Scan for the cell matching the given text and deliver its [x, y] coordinate at center. 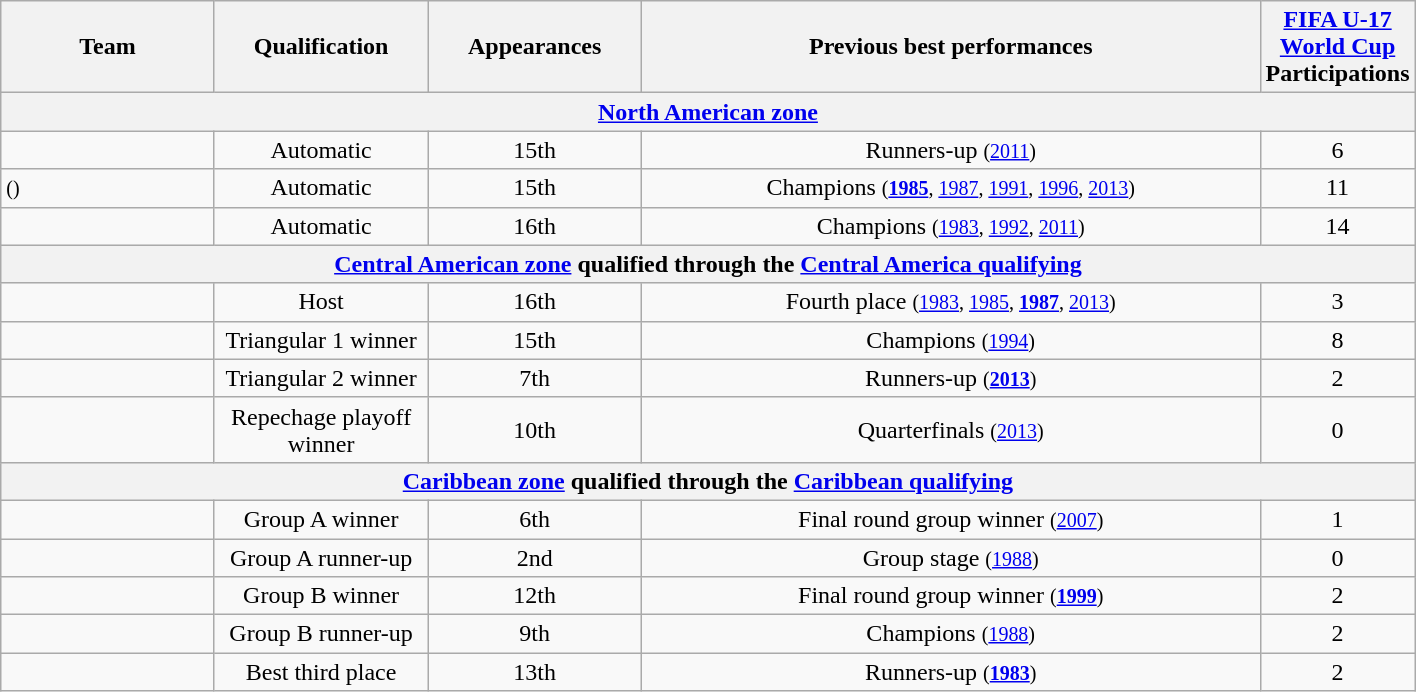
Team [108, 47]
Previous best performances [950, 47]
Best third place [321, 672]
Group A winner [321, 519]
6th [535, 519]
3 [1338, 302]
Appearances [535, 47]
14 [1338, 226]
Repechage playoff winner [321, 430]
Host [321, 302]
8 [1338, 340]
() [108, 188]
6 [1338, 150]
Triangular 2 winner [321, 378]
Final round group winner (1999) [950, 596]
Triangular 1 winner [321, 340]
Champions (1994) [950, 340]
Group B winner [321, 596]
12th [535, 596]
Group stage (1988) [950, 557]
Champions (1983, 1992, 2011) [950, 226]
Runners-up (2013) [950, 378]
Central American zone qualified through the Central America qualifying [708, 264]
FIFA U-17 World Cup Participations [1338, 47]
Runners-up (2011) [950, 150]
Group A runner-up [321, 557]
10th [535, 430]
Champions (1985, 1987, 1991, 1996, 2013) [950, 188]
11 [1338, 188]
Caribbean zone qualified through the Caribbean qualifying [708, 481]
9th [535, 634]
2nd [535, 557]
13th [535, 672]
Qualification [321, 47]
Fourth place (1983, 1985, 1987, 2013) [950, 302]
1 [1338, 519]
North American zone [708, 112]
7th [535, 378]
Final round group winner (2007) [950, 519]
Champions (1988) [950, 634]
Quarterfinals (2013) [950, 430]
Group B runner-up [321, 634]
Runners-up (1983) [950, 672]
